Pinpoint the cell where the given text exists, returning its [x, y] midpoint coordinate. 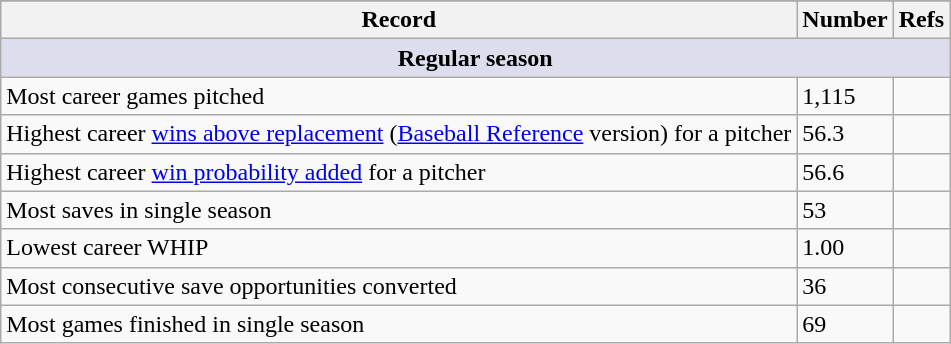
Highest career win probability added for a pitcher [399, 172]
Number [845, 20]
Most consecutive save opportunities converted [399, 286]
Most career games pitched [399, 96]
1,115 [845, 96]
Refs [921, 20]
1.00 [845, 248]
Most games finished in single season [399, 324]
Record [399, 20]
Most saves in single season [399, 210]
Highest career wins above replacement (Baseball Reference version) for a pitcher [399, 134]
69 [845, 324]
36 [845, 286]
56.6 [845, 172]
Lowest career WHIP [399, 248]
53 [845, 210]
Regular season [476, 58]
56.3 [845, 134]
